Return (x, y) of the center of cell containing provided text 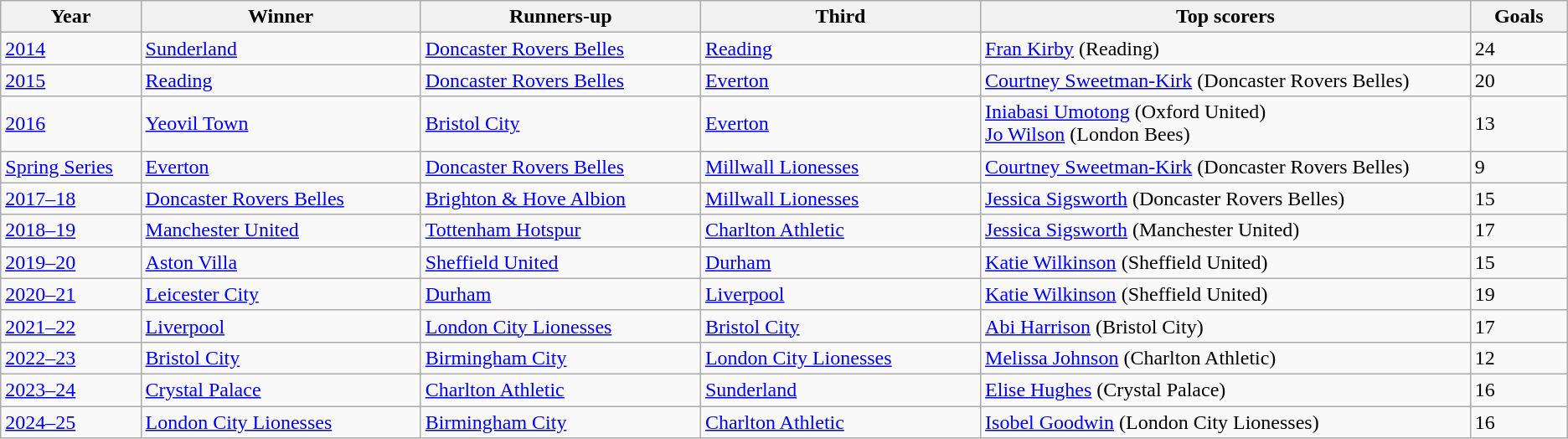
2021–22 (70, 326)
Crystal Palace (281, 390)
2015 (70, 80)
Iniabasi Umotong (Oxford United)Jo Wilson (London Bees) (1226, 124)
Brighton & Hove Albion (560, 199)
20 (1519, 80)
Abi Harrison (Bristol City) (1226, 326)
2017–18 (70, 199)
2022–23 (70, 358)
13 (1519, 124)
19 (1519, 294)
2020–21 (70, 294)
9 (1519, 167)
Melissa Johnson (Charlton Athletic) (1226, 358)
Spring Series (70, 167)
Jessica Sigsworth (Manchester United) (1226, 230)
2018–19 (70, 230)
Sheffield United (560, 262)
Winner (281, 17)
Isobel Goodwin (London City Lionesses) (1226, 421)
Tottenham Hotspur (560, 230)
2016 (70, 124)
2024–25 (70, 421)
2023–24 (70, 390)
Yeovil Town (281, 124)
Runners-up (560, 17)
Top scorers (1226, 17)
Year (70, 17)
Manchester United (281, 230)
Fran Kirby (Reading) (1226, 49)
Leicester City (281, 294)
2014 (70, 49)
Goals (1519, 17)
2019–20 (70, 262)
12 (1519, 358)
24 (1519, 49)
Jessica Sigsworth (Doncaster Rovers Belles) (1226, 199)
Elise Hughes (Crystal Palace) (1226, 390)
Third (840, 17)
Aston Villa (281, 262)
